Extract the [X, Y] coordinate from the center of the cell holding the provided text.  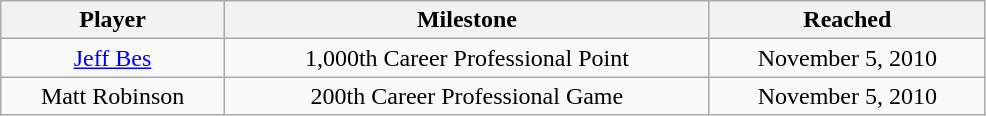
1,000th Career Professional Point [466, 58]
Reached [847, 20]
Player [113, 20]
Jeff Bes [113, 58]
Matt Robinson [113, 96]
Milestone [466, 20]
200th Career Professional Game [466, 96]
